Find where the given text appears and provide that cell's center as [X, Y] coordinate. 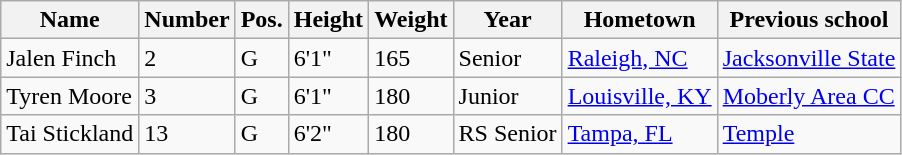
Senior [508, 58]
Louisville, KY [640, 96]
Junior [508, 96]
Temple [809, 134]
Pos. [262, 20]
Raleigh, NC [640, 58]
6'2" [328, 134]
13 [187, 134]
165 [411, 58]
Height [328, 20]
Name [70, 20]
Jacksonville State [809, 58]
Jalen Finch [70, 58]
RS Senior [508, 134]
Tampa, FL [640, 134]
Hometown [640, 20]
Previous school [809, 20]
Tyren Moore [70, 96]
Weight [411, 20]
Number [187, 20]
2 [187, 58]
Year [508, 20]
3 [187, 96]
Moberly Area CC [809, 96]
Tai Stickland [70, 134]
